Scan for the cell matching the given text and deliver its (x, y) coordinate at center. 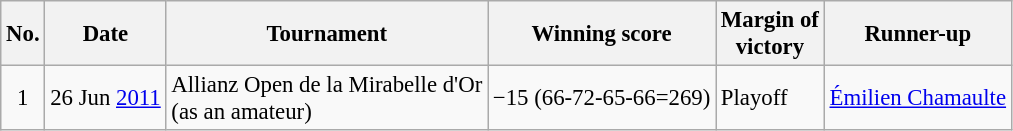
Playoff (770, 98)
No. (23, 34)
Margin ofvictory (770, 34)
Runner-up (918, 34)
Allianz Open de la Mirabelle d'Or(as an amateur) (327, 98)
Winning score (602, 34)
26 Jun 2011 (106, 98)
Émilien Chamaulte (918, 98)
Date (106, 34)
1 (23, 98)
−15 (66-72-65-66=269) (602, 98)
Tournament (327, 34)
